Locate the cell with the specified text and output its [x, y] center coordinate. 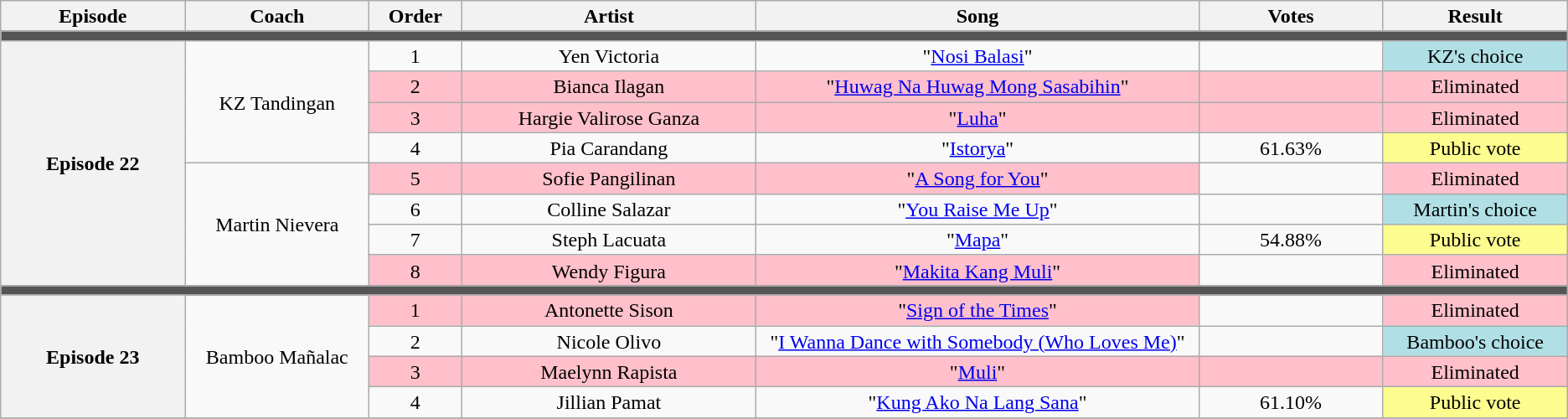
Yen Victoria [609, 55]
Pia Carandang [609, 147]
"Kung Ako Na Lang Sana" [977, 402]
KZ's choice [1475, 55]
6 [415, 209]
61.10% [1291, 402]
"Nosi Balasi" [977, 55]
Bamboo Mañalac [277, 356]
"I Wanna Dance with Somebody (Who Loves Me)" [977, 340]
61.63% [1291, 147]
Wendy Figura [609, 270]
"Huwag Na Huwag Mong Sasabihin" [977, 87]
Order [415, 17]
Jillian Pamat [609, 402]
Sofie Pangilinan [609, 179]
Artist [609, 17]
Martin's choice [1475, 209]
"Luha" [977, 117]
Episode [93, 17]
Bianca Ilagan [609, 87]
"Mapa" [977, 240]
8 [415, 270]
Song [977, 17]
Bamboo's choice [1475, 340]
"Istorya" [977, 147]
Maelynn Rapista [609, 372]
"Makita Kang Muli" [977, 270]
54.88% [1291, 240]
"Muli" [977, 372]
"Sign of the Times" [977, 310]
Steph Lacuata [609, 240]
Votes [1291, 17]
Nicole Olivo [609, 340]
Martin Nievera [277, 225]
7 [415, 240]
"You Raise Me Up" [977, 209]
Episode 22 [93, 163]
Antonette Sison [609, 310]
Result [1475, 17]
"A Song for You" [977, 179]
Hargie Valirose Ganza [609, 117]
5 [415, 179]
Episode 23 [93, 356]
Coach [277, 17]
KZ Tandingan [277, 101]
Colline Salazar [609, 209]
